Extract the [x, y] coordinate from the center of the cell holding the provided text.  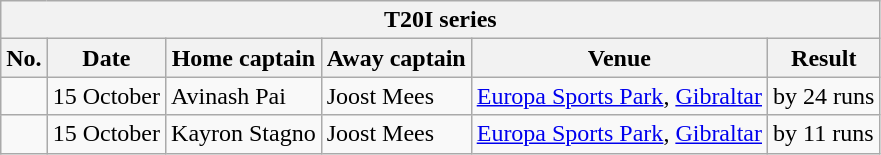
T20I series [440, 20]
Venue [619, 58]
Kayron Stagno [244, 134]
by 24 runs [824, 96]
by 11 runs [824, 134]
Date [106, 58]
No. [24, 58]
Away captain [396, 58]
Result [824, 58]
Home captain [244, 58]
Avinash Pai [244, 96]
